Determine the [x, y] coordinate at the center of the cell enclosing the given text.  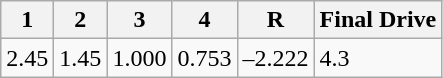
2 [80, 20]
0.753 [204, 58]
1 [28, 20]
3 [140, 20]
4.3 [378, 58]
R [276, 20]
2.45 [28, 58]
4 [204, 20]
–2.222 [276, 58]
Final Drive [378, 20]
1.000 [140, 58]
1.45 [80, 58]
